Identify which cell holds the provided text, then report its (x, y) central coordinate. 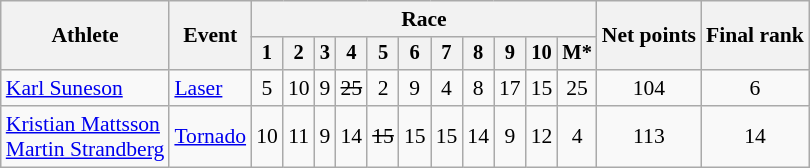
Final rank (755, 36)
Race (424, 19)
Karl Suneson (86, 88)
113 (649, 136)
1 (267, 54)
3 (326, 54)
11 (299, 136)
Laser (210, 88)
Tornado (210, 136)
Event (210, 36)
Kristian MattssonMartin Strandberg (86, 136)
M* (576, 54)
17 (510, 88)
12 (542, 136)
Athlete (86, 36)
104 (649, 88)
7 (447, 54)
Net points (649, 36)
